Search for the cell housing the specified text and yield its (x, y) center coordinate. 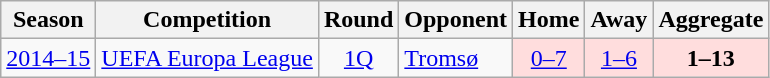
1Q (358, 58)
Season (48, 20)
0–7 (549, 58)
Opponent (456, 20)
Home (549, 20)
1–13 (711, 58)
Tromsø (456, 58)
UEFA Europa League (208, 58)
Away (619, 20)
Competition (208, 20)
Aggregate (711, 20)
1–6 (619, 58)
Round (358, 20)
2014–15 (48, 58)
